Locate the cell with the specified text and output its (x, y) center coordinate. 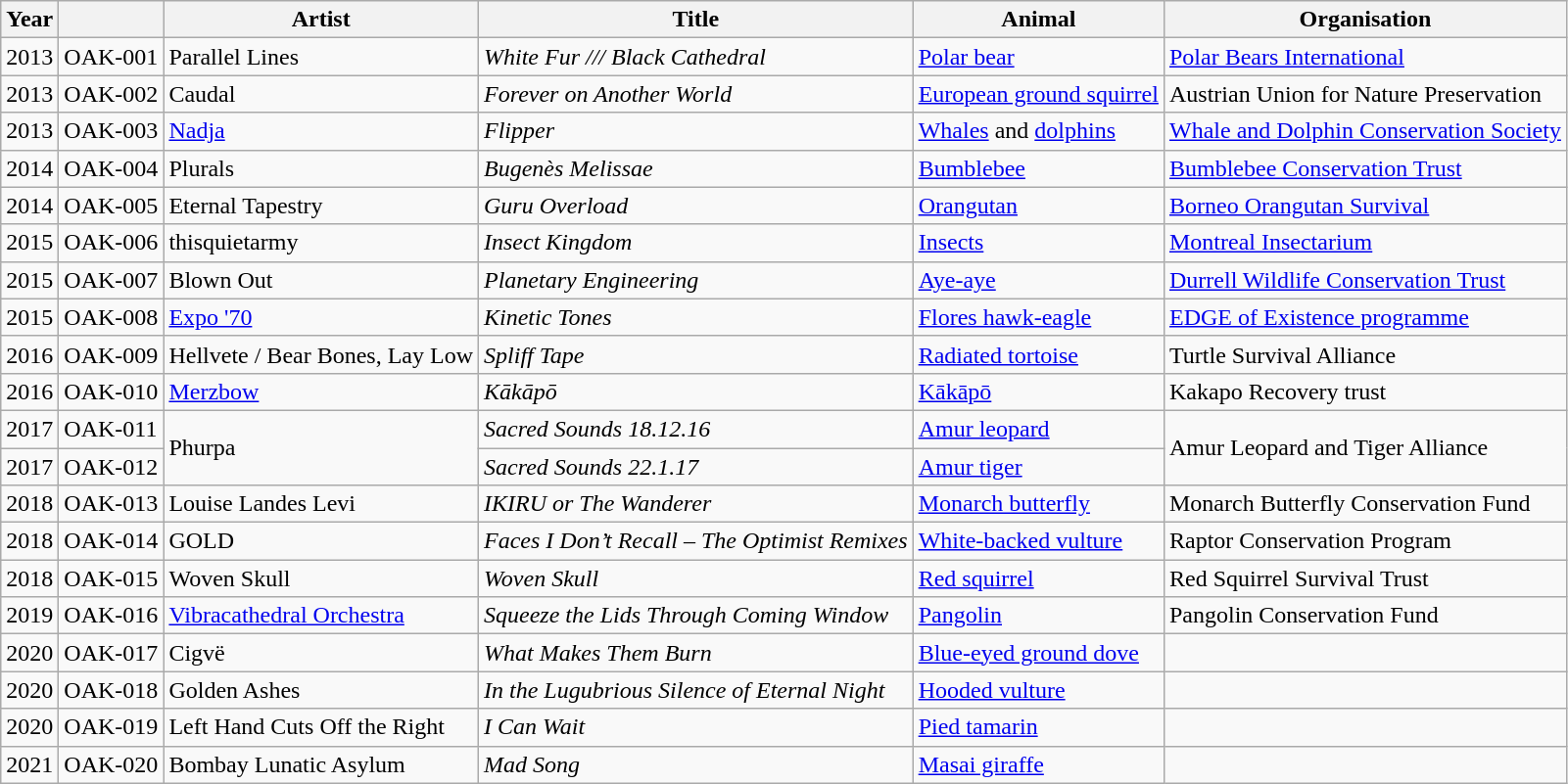
OAK-015 (112, 578)
OAK-013 (112, 504)
OAK-020 (112, 764)
Amur tiger (1038, 467)
Red Squirrel Survival Trust (1365, 578)
OAK-014 (112, 541)
OAK-017 (112, 653)
Austrian Union for Nature Preservation (1365, 94)
OAK-009 (112, 354)
Nadja (321, 131)
OAK-019 (112, 727)
Monarch butterfly (1038, 504)
White Fur /// Black Cathedral (696, 57)
Montreal Insectarium (1365, 243)
EDGE of Existence programme (1365, 317)
Bumblebee (1038, 168)
Whales and dolphins (1038, 131)
I Can Wait (696, 727)
Faces I Don’t Recall – The Optimist Remixes (696, 541)
Caudal (321, 94)
Orangutan (1038, 206)
thisquietarmy (321, 243)
European ground squirrel (1038, 94)
Amur Leopard and Tiger Alliance (1365, 447)
Eternal Tapestry (321, 206)
OAK-012 (112, 467)
Animal (1038, 20)
Hooded vulture (1038, 690)
Insect Kingdom (696, 243)
Louise Landes Levi (321, 504)
Radiated tortoise (1038, 354)
What Makes Them Burn (696, 653)
Bugenès Melissae (696, 168)
Raptor Conservation Program (1365, 541)
Flipper (696, 131)
Polar Bears International (1365, 57)
Left Hand Cuts Off the Right (321, 727)
Flores hawk-eagle (1038, 317)
Phurpa (321, 447)
Mad Song (696, 764)
OAK-007 (112, 280)
Spliff Tape (696, 354)
Blue-eyed ground dove (1038, 653)
Monarch Butterfly Conservation Fund (1365, 504)
OAK-003 (112, 131)
Blown Out (321, 280)
Sacred Sounds 22.1.17 (696, 467)
OAK-011 (112, 429)
OAK-008 (112, 317)
OAK-001 (112, 57)
Squeeze the Lids Through Coming Window (696, 616)
Polar bear (1038, 57)
OAK-005 (112, 206)
Sacred Sounds 18.12.16 (696, 429)
Masai giraffe (1038, 764)
2021 (29, 764)
OAK-006 (112, 243)
Borneo Orangutan Survival (1365, 206)
OAK-018 (112, 690)
Expo '70 (321, 317)
In the Lugubrious Silence of Eternal Night (696, 690)
Planetary Engineering (696, 280)
Pangolin Conservation Fund (1365, 616)
Parallel Lines (321, 57)
Golden Ashes (321, 690)
Whale and Dolphin Conservation Society (1365, 131)
GOLD (321, 541)
Guru Overload (696, 206)
2019 (29, 616)
Year (29, 20)
Bombay Lunatic Asylum (321, 764)
Pied tamarin (1038, 727)
Pangolin (1038, 616)
Organisation (1365, 20)
OAK-002 (112, 94)
Insects (1038, 243)
Cigvë (321, 653)
OAK-010 (112, 392)
White-backed vulture (1038, 541)
Title (696, 20)
Durrell Wildlife Conservation Trust (1365, 280)
Bumblebee Conservation Trust (1365, 168)
Kinetic Tones (696, 317)
Hellvete / Bear Bones, Lay Low (321, 354)
Plurals (321, 168)
IKIRU or The Wanderer (696, 504)
Kakapo Recovery trust (1365, 392)
Vibracathedral Orchestra (321, 616)
Aye-aye (1038, 280)
Artist (321, 20)
Turtle Survival Alliance (1365, 354)
Merzbow (321, 392)
Forever on Another World (696, 94)
OAK-016 (112, 616)
OAK-004 (112, 168)
Red squirrel (1038, 578)
Amur leopard (1038, 429)
